From the cell containing the given text, extract its center point as (X, Y) coordinate. 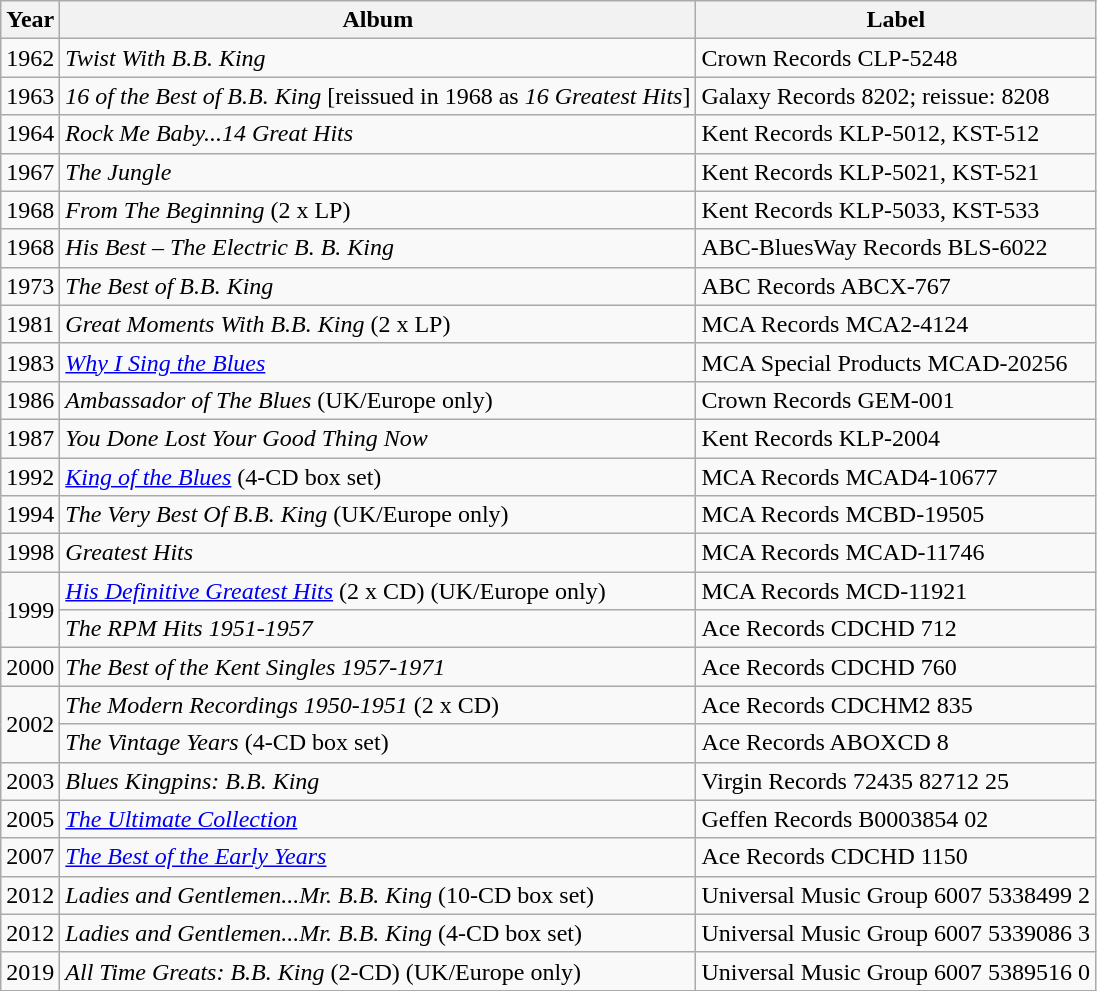
Blues Kingpins: B.B. King (378, 781)
The RPM Hits 1951-1957 (378, 629)
2000 (30, 667)
1967 (30, 172)
1963 (30, 96)
MCA Special Products MCAD-20256 (896, 362)
Kent Records KLP-5012, KST-512 (896, 134)
Year (30, 20)
Geffen Records B0003854 02 (896, 819)
1999 (30, 610)
Ambassador of The Blues (UK/Europe only) (378, 400)
His Definitive Greatest Hits (2 x CD) (UK/Europe only) (378, 591)
The Best of B.B. King (378, 286)
Virgin Records 72435 82712 25 (896, 781)
Universal Music Group 6007 5339086 3 (896, 933)
Album (378, 20)
Greatest Hits (378, 553)
MCA Records MCBD-19505 (896, 515)
Ace Records CDCHD 712 (896, 629)
1964 (30, 134)
Ladies and Gentlemen...Mr. B.B. King (10-CD box set) (378, 895)
His Best – The Electric B. B. King (378, 248)
Ace Records ABOXCD 8 (896, 743)
ABC Records ABCX-767 (896, 286)
Ace Records CDCHD 1150 (896, 857)
MCA Records MCAD4-10677 (896, 477)
2005 (30, 819)
Crown Records GEM-001 (896, 400)
Rock Me Baby...14 Great Hits (378, 134)
Great Moments With B.B. King (2 x LP) (378, 324)
Universal Music Group 6007 5338499 2 (896, 895)
1983 (30, 362)
Ladies and Gentlemen...Mr. B.B. King (4-CD box set) (378, 933)
1998 (30, 553)
All Time Greats: B.B. King (2-CD) (UK/Europe only) (378, 971)
Kent Records KLP-2004 (896, 438)
1962 (30, 58)
1973 (30, 286)
Kent Records KLP-5021, KST-521 (896, 172)
Universal Music Group 6007 5389516 0 (896, 971)
1987 (30, 438)
The Best of the Kent Singles 1957-1971 (378, 667)
The Very Best Of B.B. King (UK/Europe only) (378, 515)
1994 (30, 515)
Twist With B.B. King (378, 58)
MCA Records MCA2-4124 (896, 324)
16 of the Best of B.B. King [reissued in 1968 as 16 Greatest Hits] (378, 96)
King of the Blues (4-CD box set) (378, 477)
The Modern Recordings 1950-1951 (2 x CD) (378, 705)
Kent Records KLP-5033, KST-533 (896, 210)
The Ultimate Collection (378, 819)
Ace Records CDCHM2 835 (896, 705)
The Vintage Years (4-CD box set) (378, 743)
The Best of the Early Years (378, 857)
From The Beginning (2 x LP) (378, 210)
Crown Records CLP-5248 (896, 58)
Label (896, 20)
1981 (30, 324)
You Done Lost Your Good Thing Now (378, 438)
ABC-BluesWay Records BLS-6022 (896, 248)
Ace Records CDCHD 760 (896, 667)
2003 (30, 781)
Why I Sing the Blues (378, 362)
2002 (30, 724)
1992 (30, 477)
2007 (30, 857)
The Jungle (378, 172)
1986 (30, 400)
MCA Records MCD-11921 (896, 591)
Galaxy Records 8202; reissue: 8208 (896, 96)
2019 (30, 971)
MCA Records MCAD-11746 (896, 553)
